Detect which cell encompasses the target text, then output its [x, y] center coordinate. 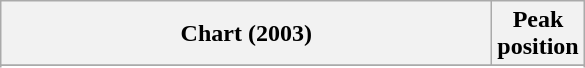
Chart (2003) [246, 34]
Peakposition [538, 34]
